Extract the [x, y] coordinate from the center of the cell holding the provided text.  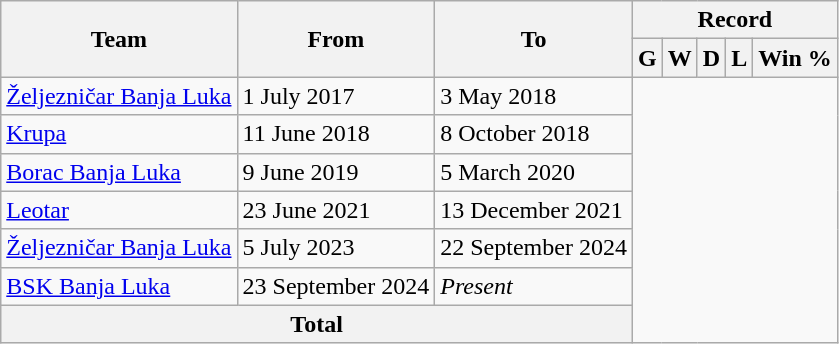
Record [734, 20]
13 December 2021 [534, 210]
D [711, 58]
G [647, 58]
Present [534, 286]
Team [119, 39]
5 March 2020 [534, 172]
Total [317, 324]
L [740, 58]
23 September 2024 [336, 286]
1 July 2017 [336, 96]
Win % [796, 58]
9 June 2019 [336, 172]
Krupa [119, 134]
11 June 2018 [336, 134]
W [680, 58]
8 October 2018 [534, 134]
23 June 2021 [336, 210]
To [534, 39]
BSK Banja Luka [119, 286]
3 May 2018 [534, 96]
22 September 2024 [534, 248]
Leotar [119, 210]
5 July 2023 [336, 248]
Borac Banja Luka [119, 172]
From [336, 39]
